Extract the [X, Y] coordinate from the center of the cell holding the provided text.  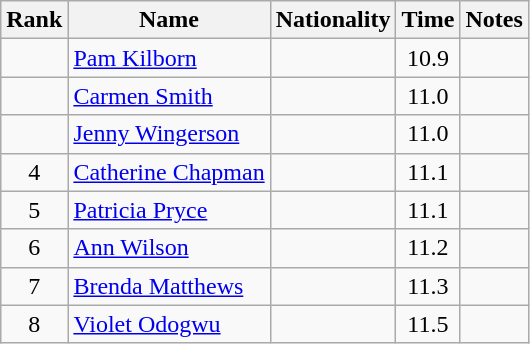
7 [34, 286]
11.3 [428, 286]
Violet Odogwu [169, 324]
Carmen Smith [169, 96]
11.5 [428, 324]
5 [34, 210]
8 [34, 324]
4 [34, 172]
Pam Kilborn [169, 58]
Brenda Matthews [169, 286]
Ann Wilson [169, 248]
Notes [494, 20]
Name [169, 20]
Rank [34, 20]
6 [34, 248]
Jenny Wingerson [169, 134]
Nationality [333, 20]
11.2 [428, 248]
Catherine Chapman [169, 172]
10.9 [428, 58]
Time [428, 20]
Patricia Pryce [169, 210]
